Detect which cell encompasses the target text, then output its (x, y) center coordinate. 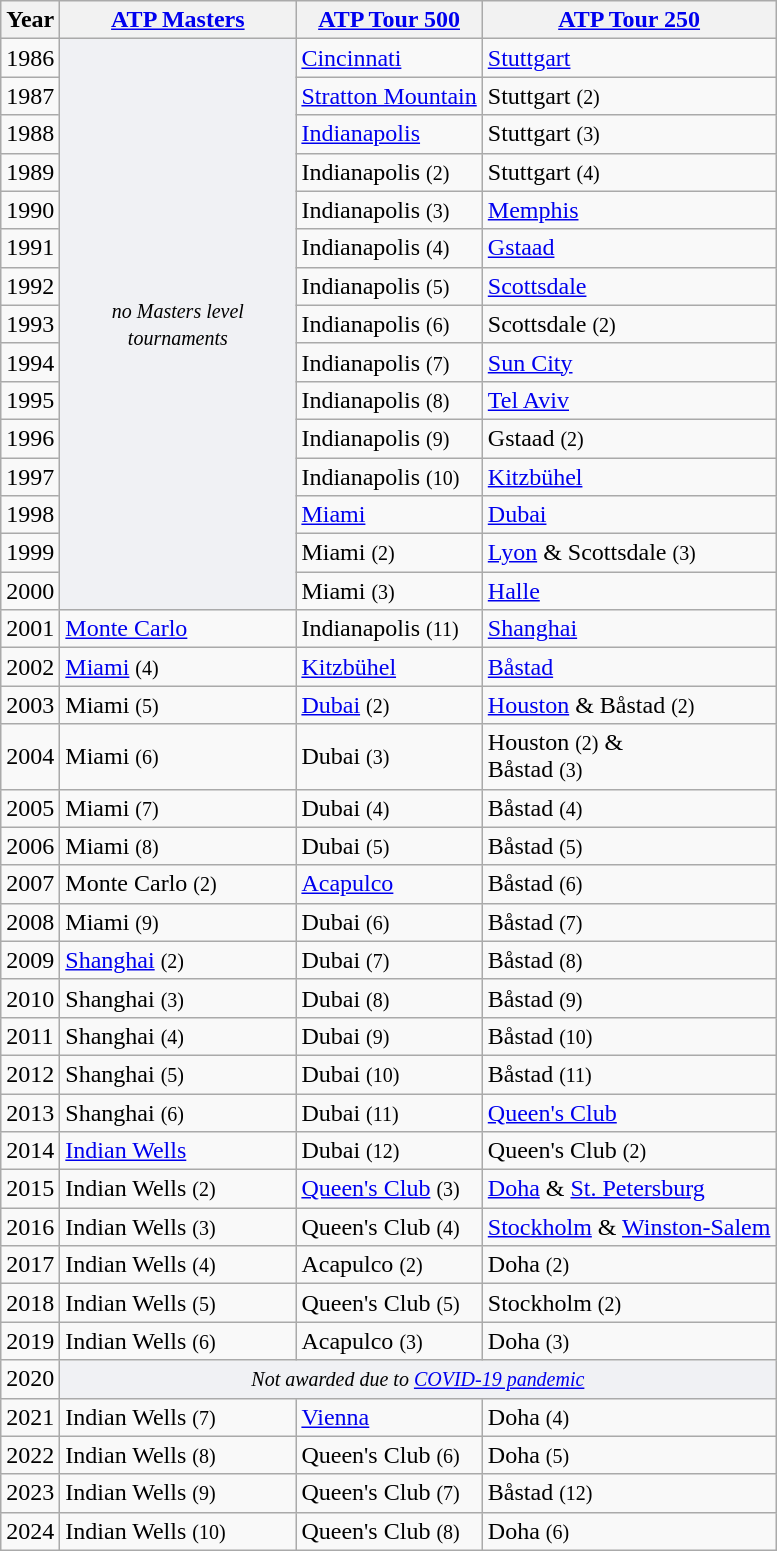
Stuttgart (4) (629, 172)
2013 (30, 1113)
Dubai (7) (389, 960)
Queen's Club (5) (389, 1303)
Miami (9) (178, 922)
Miami (389, 515)
2009 (30, 960)
1990 (30, 210)
1994 (30, 362)
2003 (30, 705)
Indianapolis (389, 134)
Båstad (11) (629, 1074)
Gstaad (629, 248)
Miami (8) (178, 846)
Indianapolis (4) (389, 248)
1997 (30, 477)
2019 (30, 1341)
2023 (30, 1493)
Gstaad (2) (629, 438)
Indianapolis (11) (389, 629)
ATP Tour 250 (629, 20)
2012 (30, 1074)
Doha (2) (629, 1265)
Båstad (10) (629, 1036)
Monte Carlo (178, 629)
Miami (6) (178, 756)
Queen's Club (7) (389, 1493)
1986 (30, 58)
Indian Wells (9) (178, 1493)
Doha (4) (629, 1417)
Tel Aviv (629, 400)
2021 (30, 1417)
2005 (30, 808)
Acapulco (389, 884)
Dubai (4) (389, 808)
Shanghai (6) (178, 1113)
1998 (30, 515)
2020 (30, 1379)
Miami (7) (178, 808)
2007 (30, 884)
2000 (30, 591)
2008 (30, 922)
2018 (30, 1303)
2022 (30, 1455)
Shanghai (4) (178, 1036)
Indian Wells (3) (178, 1227)
Dubai (11) (389, 1113)
Båstad (9) (629, 998)
Houston (2) &Båstad (3) (629, 756)
Indian Wells (2) (178, 1189)
2024 (30, 1531)
1995 (30, 400)
Dubai (10) (389, 1074)
Queen's Club (8) (389, 1531)
Dubai (5) (389, 846)
2014 (30, 1151)
Dubai (2) (389, 705)
Indian Wells (5) (178, 1303)
Halle (629, 591)
Doha (5) (629, 1455)
Scottsdale (2) (629, 324)
Stuttgart (3) (629, 134)
Stratton Mountain (389, 96)
Houston & Båstad (2) (629, 705)
1988 (30, 134)
1991 (30, 248)
Vienna (389, 1417)
Queen's Club (2) (629, 1151)
1992 (30, 286)
Queen's Club (6) (389, 1455)
Dubai (12) (389, 1151)
Indian Wells (7) (178, 1417)
Miami (2) (389, 553)
Doha (6) (629, 1531)
Båstad (4) (629, 808)
Miami (5) (178, 705)
Queen's Club (4) (389, 1227)
Indian Wells (178, 1151)
Indianapolis (5) (389, 286)
Doha (3) (629, 1341)
2010 (30, 998)
Acapulco (2) (389, 1265)
2016 (30, 1227)
Memphis (629, 210)
Queen's Club (629, 1113)
Shanghai (3) (178, 998)
Shanghai (629, 629)
1993 (30, 324)
2006 (30, 846)
Monte Carlo (2) (178, 884)
Indianapolis (3) (389, 210)
Båstad (6) (629, 884)
2017 (30, 1265)
1989 (30, 172)
Dubai (3) (389, 756)
1999 (30, 553)
Miami (4) (178, 667)
Acapulco (3) (389, 1341)
Indianapolis (9) (389, 438)
Stockholm & Winston-Salem (629, 1227)
Båstad (629, 667)
Båstad (5) (629, 846)
Shanghai (2) (178, 960)
Queen's Club (3) (389, 1189)
Indianapolis (8) (389, 400)
Dubai (629, 515)
1987 (30, 96)
ATP Masters (178, 20)
Scottsdale (629, 286)
no Masters level tournaments (178, 324)
ATP Tour 500 (389, 20)
Stuttgart (2) (629, 96)
Indianapolis (7) (389, 362)
Indian Wells (10) (178, 1531)
2004 (30, 756)
Lyon & Scottsdale (3) (629, 553)
Dubai (9) (389, 1036)
Not awarded due to COVID-19 pandemic (418, 1379)
2002 (30, 667)
Indian Wells (4) (178, 1265)
Dubai (6) (389, 922)
Miami (3) (389, 591)
Dubai (8) (389, 998)
Båstad (8) (629, 960)
Shanghai (5) (178, 1074)
Year (30, 20)
Båstad (7) (629, 922)
2015 (30, 1189)
Sun City (629, 362)
Indianapolis (10) (389, 477)
Stuttgart (629, 58)
Stockholm (2) (629, 1303)
Doha & St. Petersburg (629, 1189)
1996 (30, 438)
Indian Wells (8) (178, 1455)
Cincinnati (389, 58)
2011 (30, 1036)
Båstad (12) (629, 1493)
Indian Wells (6) (178, 1341)
Indianapolis (2) (389, 172)
2001 (30, 629)
Indianapolis (6) (389, 324)
